Provide the [x, y] coordinate of the cell's center where the given text is located.  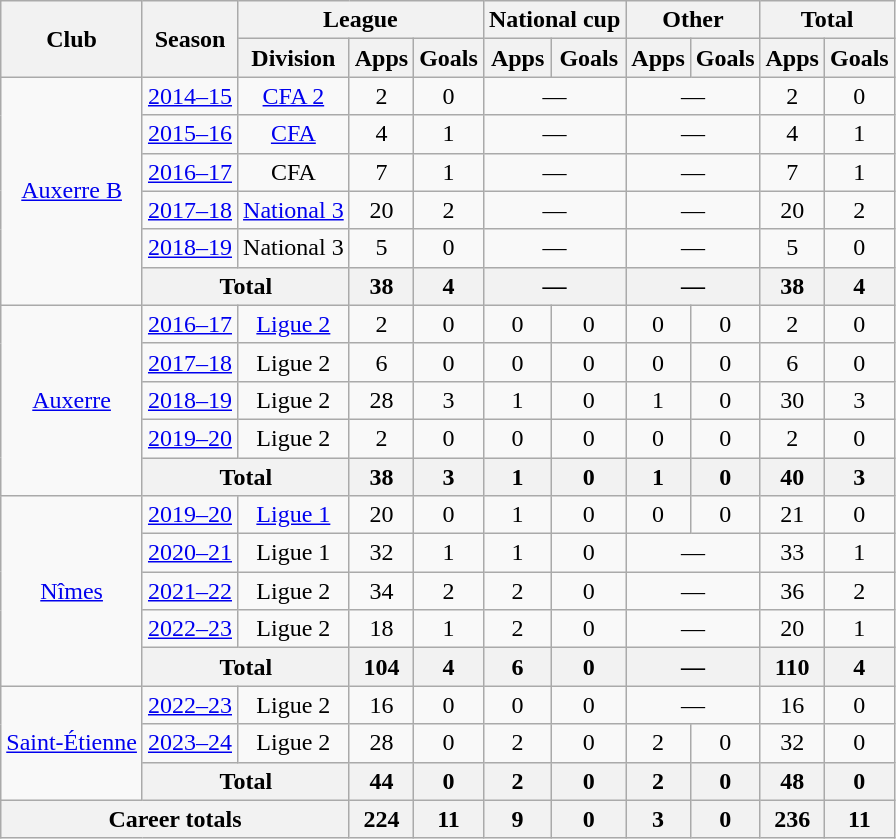
48 [792, 781]
9 [517, 819]
36 [792, 591]
Career totals [175, 819]
2020–21 [190, 553]
Season [190, 39]
18 [381, 629]
33 [792, 553]
30 [792, 400]
Other [693, 20]
2023–24 [190, 743]
224 [381, 819]
236 [792, 819]
League [361, 20]
2021–22 [190, 591]
National cup [554, 20]
CFA 2 [294, 96]
2014–15 [190, 96]
34 [381, 591]
Auxerre B [72, 191]
104 [381, 667]
Nîmes [72, 591]
2015–16 [190, 134]
Auxerre [72, 400]
Club [72, 39]
44 [381, 781]
Saint-Étienne [72, 743]
40 [792, 477]
21 [792, 515]
110 [792, 667]
Division [294, 58]
